Determine the (x, y) coordinate at the center of the cell enclosing the given text.  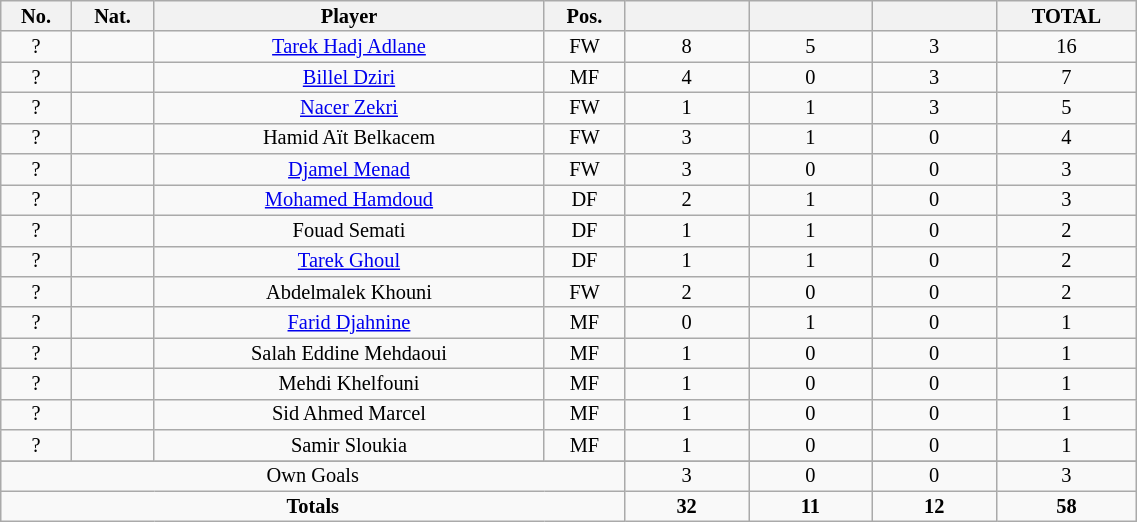
Hamid Aït Belkacem (349, 138)
16 (1066, 46)
Tarek Ghoul (349, 262)
Tarek Hadj Adlane (349, 46)
8 (687, 46)
Fouad Semati (349, 230)
12 (934, 506)
Totals (313, 506)
Pos. (584, 16)
Nacer Zekri (349, 108)
Nat. (112, 16)
Mehdi Khelfouni (349, 384)
11 (810, 506)
Own Goals (313, 476)
No. (36, 16)
Djamel Menad (349, 170)
Player (349, 16)
TOTAL (1066, 16)
Salah Eddine Mehdaoui (349, 354)
7 (1066, 78)
Samir Sloukia (349, 446)
Abdelmalek Khouni (349, 292)
Mohamed Hamdoud (349, 200)
58 (1066, 506)
Billel Dziri (349, 78)
Sid Ahmed Marcel (349, 414)
Farid Djahnine (349, 322)
32 (687, 506)
